Determine the [x, y] coordinate at the center of the cell enclosing the given text.  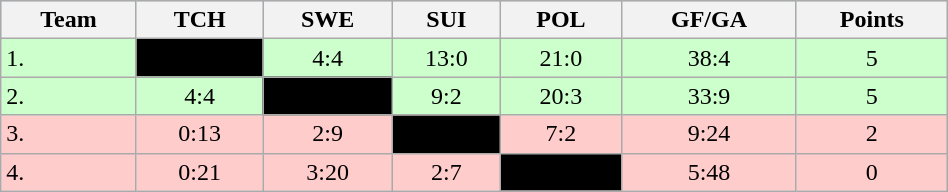
21:0 [560, 58]
13:0 [446, 58]
38:4 [710, 58]
2. [69, 96]
GF/GA [710, 20]
3. [69, 134]
20:3 [560, 96]
0 [872, 172]
9:24 [710, 134]
9:2 [446, 96]
5:48 [710, 172]
POL [560, 20]
TCH [200, 20]
0:13 [200, 134]
2:7 [446, 172]
Points [872, 20]
Team [69, 20]
SWE [328, 20]
2:9 [328, 134]
33:9 [710, 96]
4. [69, 172]
2 [872, 134]
3:20 [328, 172]
0:21 [200, 172]
SUI [446, 20]
7:2 [560, 134]
1. [69, 58]
